Scan for the cell matching the given text and deliver its (X, Y) coordinate at center. 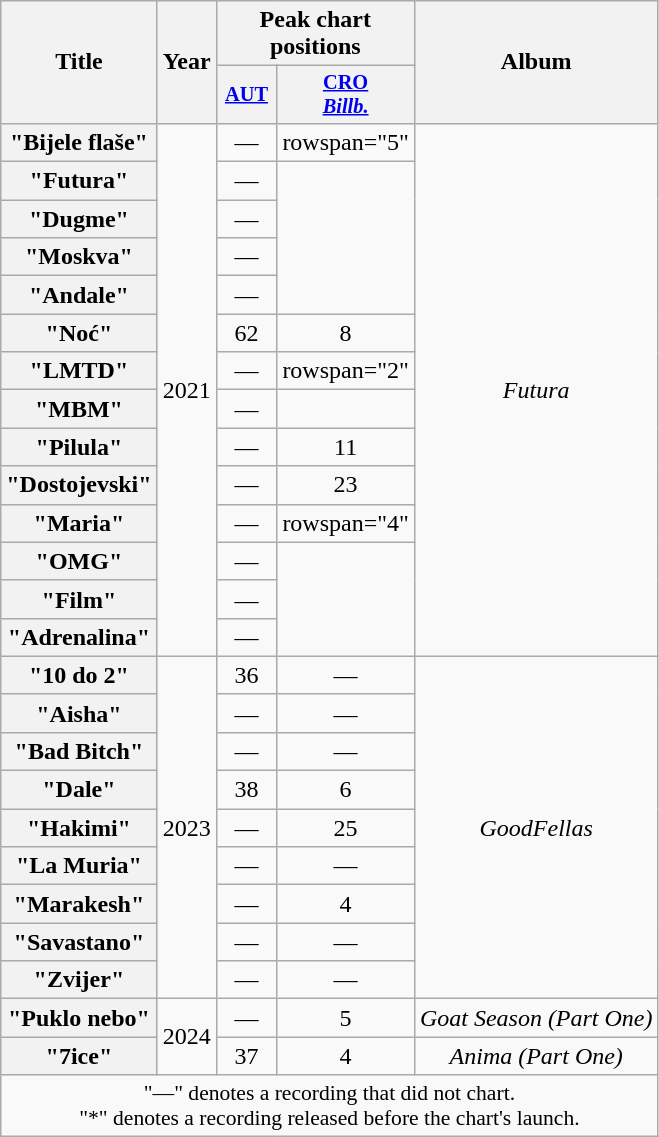
"Pilula" (79, 447)
11 (346, 447)
"Puklo nebo" (79, 1018)
"Film" (79, 599)
37 (246, 1056)
"Zvijer" (79, 980)
2024 (186, 1037)
"Noć" (79, 333)
AUT (246, 95)
"Adrenalina" (79, 637)
Futura (536, 390)
CROBillb. (346, 95)
"La Muria" (79, 866)
"Dale" (79, 790)
Title (79, 62)
2023 (186, 828)
"10 do 2" (79, 675)
Year (186, 62)
"Maria" (79, 523)
Peak chart positions (315, 34)
Anima (Part One) (536, 1056)
"Moskva" (79, 257)
rowspan="5" (346, 142)
"Bijele flaše" (79, 142)
23 (346, 485)
"Futura" (79, 181)
25 (346, 828)
"Dostojevski" (79, 485)
"Bad Bitch" (79, 751)
"MBM" (79, 409)
36 (246, 675)
62 (246, 333)
"LMTD" (79, 371)
"Savastano" (79, 942)
6 (346, 790)
"Dugme" (79, 219)
Goat Season (Part One) (536, 1018)
2021 (186, 390)
"—" denotes a recording that did not chart."*" denotes a recording released before the chart's launch. (330, 1106)
8 (346, 333)
5 (346, 1018)
rowspan="4" (346, 523)
38 (246, 790)
GoodFellas (536, 828)
"OMG" (79, 561)
"Marakesh" (79, 904)
"7ice" (79, 1056)
"Hakimi" (79, 828)
"Andale" (79, 295)
"Aisha" (79, 713)
rowspan="2" (346, 371)
Album (536, 62)
